Locate the cell with the specified text and output its [x, y] center coordinate. 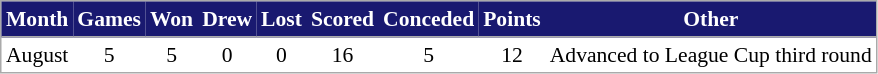
16 [342, 55]
Drew [228, 20]
Won [171, 20]
Month [38, 20]
Scored [342, 20]
Points [512, 20]
Games [110, 20]
12 [512, 55]
Advanced to League Cup third round [710, 55]
Conceded [429, 20]
Other [710, 20]
Lost [282, 20]
August [38, 55]
